Search for the cell housing the specified text and yield its (x, y) center coordinate. 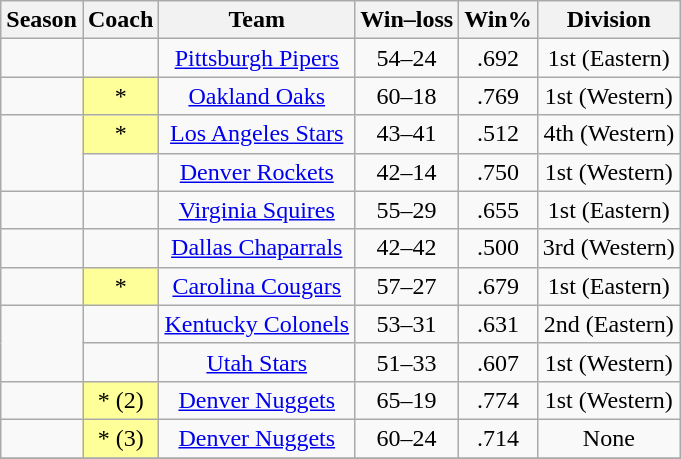
None (608, 438)
.607 (498, 362)
* (3) (120, 438)
55–29 (407, 210)
4th (Western) (608, 134)
Season (42, 20)
3rd (Western) (608, 248)
Win–loss (407, 20)
Pittsburgh Pipers (257, 58)
* (2) (120, 400)
51–33 (407, 362)
Win% (498, 20)
2nd (Eastern) (608, 324)
.500 (498, 248)
Utah Stars (257, 362)
54–24 (407, 58)
53–31 (407, 324)
.655 (498, 210)
Division (608, 20)
.679 (498, 286)
.750 (498, 172)
42–14 (407, 172)
60–24 (407, 438)
.692 (498, 58)
Dallas Chaparrals (257, 248)
42–42 (407, 248)
Virginia Squires (257, 210)
.631 (498, 324)
Oakland Oaks (257, 96)
.714 (498, 438)
Kentucky Colonels (257, 324)
Coach (120, 20)
60–18 (407, 96)
.512 (498, 134)
Carolina Cougars (257, 286)
65–19 (407, 400)
.774 (498, 400)
43–41 (407, 134)
57–27 (407, 286)
Team (257, 20)
.769 (498, 96)
Los Angeles Stars (257, 134)
Denver Rockets (257, 172)
